Locate the cell with the specified text and output its [x, y] center coordinate. 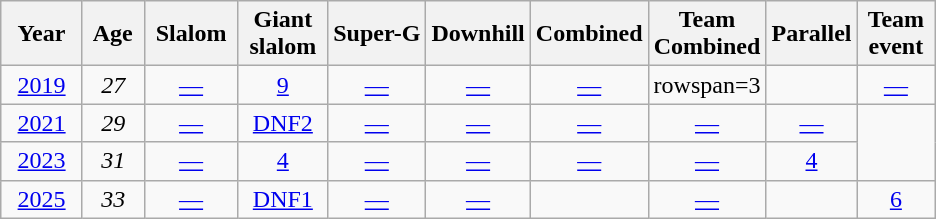
Giant slalom [283, 34]
DNF1 [283, 199]
2021 [42, 123]
29 [113, 123]
Downhill [478, 34]
2023 [42, 161]
rowspan=3 [707, 85]
Year [42, 34]
DNF2 [283, 123]
Super-G [377, 34]
Parallel [812, 34]
Combined [589, 34]
Team event [896, 34]
6 [896, 199]
31 [113, 161]
2019 [42, 85]
TeamCombined [707, 34]
33 [113, 199]
Slalom [191, 34]
Age [113, 34]
2025 [42, 199]
9 [283, 85]
27 [113, 85]
